Find where the given text appears and provide that cell's center as (x, y) coordinate. 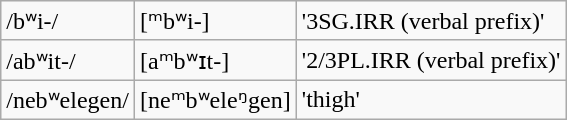
/abʷit-/ (68, 60)
/bʷi-/ (68, 21)
[aᵐbʷɪt-] (215, 60)
[ᵐbʷi-] (215, 21)
'thigh' (431, 100)
[neᵐbʷeleᵑgen] (215, 100)
/nebʷelegen/ (68, 100)
'2/3PL.IRR (verbal prefix)' (431, 60)
'3SG.IRR (verbal prefix)' (431, 21)
